Scan for the cell matching the given text and deliver its (X, Y) coordinate at center. 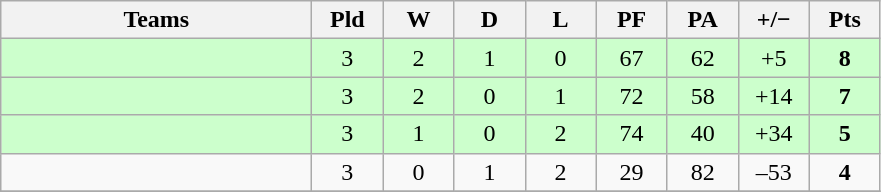
72 (632, 96)
Pts (844, 20)
W (418, 20)
+5 (774, 58)
PA (702, 20)
7 (844, 96)
67 (632, 58)
82 (702, 172)
D (490, 20)
8 (844, 58)
PF (632, 20)
29 (632, 172)
+14 (774, 96)
–53 (774, 172)
L (560, 20)
+34 (774, 134)
62 (702, 58)
58 (702, 96)
74 (632, 134)
Teams (156, 20)
5 (844, 134)
4 (844, 172)
+/− (774, 20)
40 (702, 134)
Pld (348, 20)
